From the cell containing the given text, extract its center point as (X, Y) coordinate. 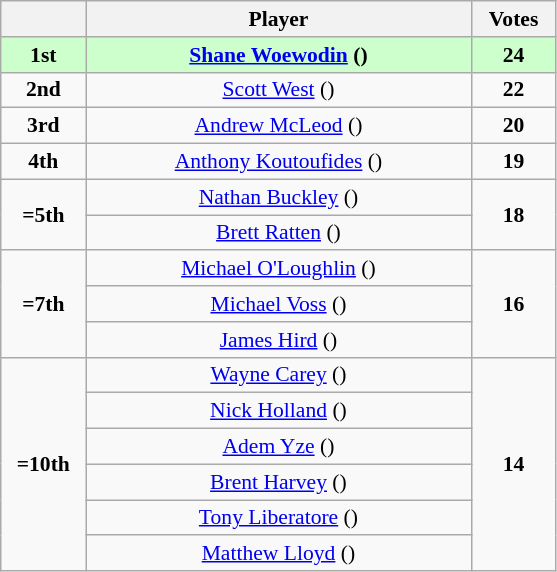
Matthew Lloyd () (278, 554)
20 (514, 126)
4th (44, 162)
Votes (514, 19)
Tony Liberatore () (278, 518)
14 (514, 464)
Brent Harvey () (278, 482)
James Hird () (278, 340)
16 (514, 304)
3rd (44, 126)
Michael Voss () (278, 304)
Michael O'Loughlin () (278, 269)
Scott West () (278, 90)
1st (44, 55)
24 (514, 55)
=10th (44, 464)
Brett Ratten () (278, 233)
19 (514, 162)
2nd (44, 90)
Shane Woewodin () (278, 55)
Player (278, 19)
Wayne Carey () (278, 375)
Nick Holland () (278, 411)
Nathan Buckley () (278, 197)
18 (514, 214)
22 (514, 90)
=7th (44, 304)
Anthony Koutoufides () (278, 162)
=5th (44, 214)
Adem Yze () (278, 447)
Andrew McLeod () (278, 126)
